Capture the cell that displays the provided text and extract its (x, y) central coordinate. 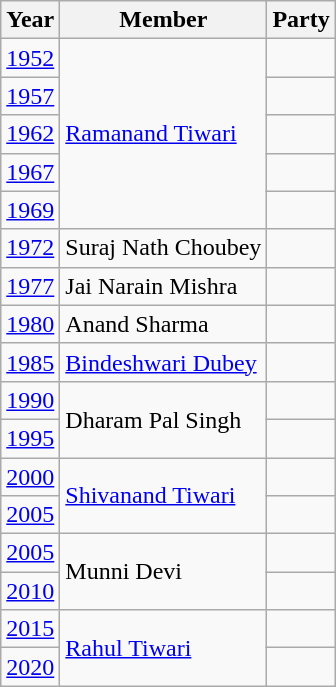
Member (164, 20)
Ramanand Tiwari (164, 134)
1972 (30, 248)
Suraj Nath Choubey (164, 248)
1980 (30, 324)
1990 (30, 400)
2020 (30, 667)
Munni Devi (164, 572)
Rahul Tiwari (164, 648)
Bindeshwari Dubey (164, 362)
Year (30, 20)
2010 (30, 591)
2015 (30, 629)
1995 (30, 438)
1957 (30, 96)
Party (301, 20)
Dharam Pal Singh (164, 419)
1952 (30, 58)
Jai Narain Mishra (164, 286)
1962 (30, 134)
1985 (30, 362)
1977 (30, 286)
Anand Sharma (164, 324)
1967 (30, 172)
1969 (30, 210)
Shivanand Tiwari (164, 496)
2000 (30, 477)
